Locate the cell with the specified text and output its [x, y] center coordinate. 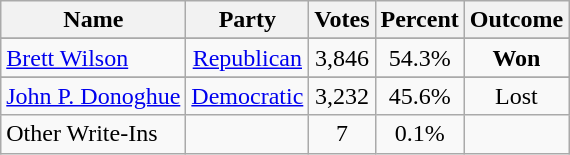
0.1% [420, 134]
Lost [516, 96]
Other Write-Ins [94, 134]
7 [342, 134]
45.6% [420, 96]
Outcome [516, 20]
John P. Donoghue [94, 96]
3,846 [342, 58]
Percent [420, 20]
Brett Wilson [94, 58]
Name [94, 20]
3,232 [342, 96]
Democratic [248, 96]
Party [248, 20]
54.3% [420, 58]
Won [516, 58]
Republican [248, 58]
Votes [342, 20]
